Output the [x, y] coordinate of the center of the cell containing the given text.  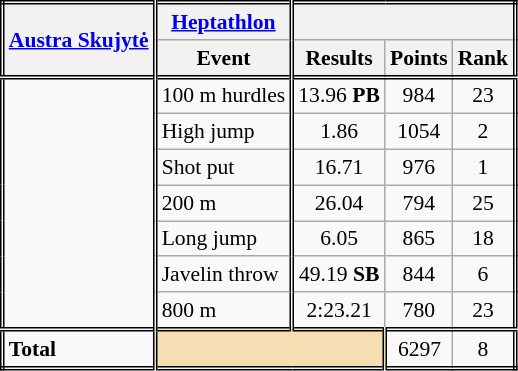
200 m [224, 203]
1054 [419, 132]
800 m [224, 310]
865 [419, 239]
6 [484, 275]
1 [484, 168]
High jump [224, 132]
976 [419, 168]
2:23.21 [338, 310]
Javelin throw [224, 275]
Results [338, 58]
Heptathlon [224, 22]
Rank [484, 58]
26.04 [338, 203]
Total [78, 348]
1.86 [338, 132]
2 [484, 132]
16.71 [338, 168]
49.19 SB [338, 275]
984 [419, 96]
100 m hurdles [224, 96]
25 [484, 203]
Long jump [224, 239]
6297 [419, 348]
Shot put [224, 168]
13.96 PB [338, 96]
Points [419, 58]
780 [419, 310]
18 [484, 239]
8 [484, 348]
794 [419, 203]
Event [224, 58]
6.05 [338, 239]
Austra Skujytė [78, 40]
844 [419, 275]
